Detect which cell encompasses the target text, then output its [X, Y] center coordinate. 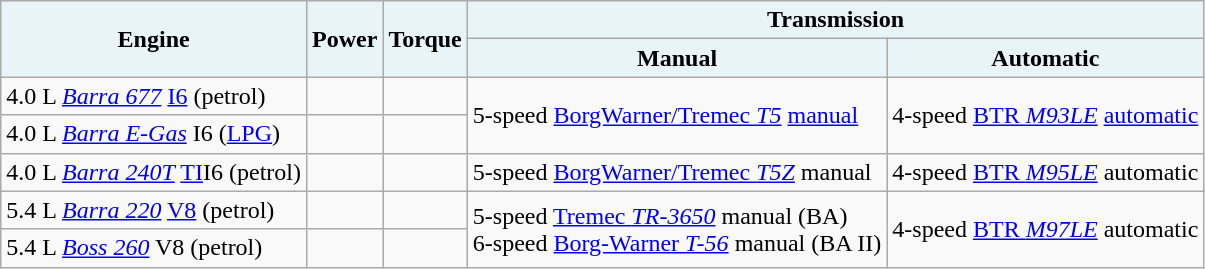
4-speed BTR M93LE automatic [1046, 115]
5-speed Tremec TR-3650 manual (BA)6-speed Borg-Warner T-56 manual (BA II) [676, 229]
4.0 L Barra 240T TII6 (petrol) [154, 172]
Engine [154, 39]
5.4 L Barra 220 V8 (petrol) [154, 210]
4.0 L Barra E-Gas I6 (LPG) [154, 134]
5.4 L Boss 260 V8 (petrol) [154, 248]
Power [344, 39]
Manual [676, 58]
4.0 L Barra 677 I6 (petrol) [154, 96]
4-speed BTR M95LE automatic [1046, 172]
Automatic [1046, 58]
Transmission [836, 20]
5-speed BorgWarner/Tremec T5Z manual [676, 172]
5-speed BorgWarner/Tremec T5 manual [676, 115]
Torque [425, 39]
4-speed BTR M97LE automatic [1046, 229]
